Return the (X, Y) coordinate for the center point of the cell that contains the specified text.  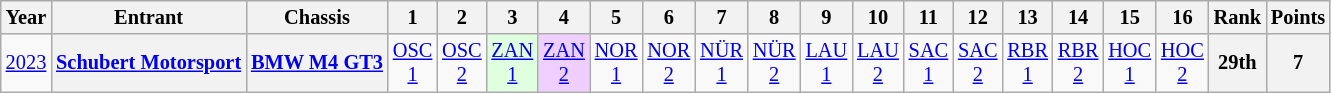
8 (774, 17)
Rank (1238, 17)
Chassis (317, 17)
Points (1298, 17)
14 (1078, 17)
ZAN1 (513, 63)
2023 (26, 63)
16 (1182, 17)
Entrant (148, 17)
ZAN2 (564, 63)
1 (412, 17)
6 (668, 17)
2 (462, 17)
Schubert Motorsport (148, 63)
NOR2 (668, 63)
29th (1238, 63)
11 (928, 17)
9 (827, 17)
BMW M4 GT3 (317, 63)
SAC2 (978, 63)
12 (978, 17)
5 (616, 17)
15 (1130, 17)
SAC1 (928, 63)
Year (26, 17)
10 (878, 17)
NÜR2 (774, 63)
OSC2 (462, 63)
HOC1 (1130, 63)
13 (1027, 17)
RBR1 (1027, 63)
LAU2 (878, 63)
HOC2 (1182, 63)
3 (513, 17)
OSC1 (412, 63)
4 (564, 17)
NOR1 (616, 63)
RBR2 (1078, 63)
NÜR1 (722, 63)
LAU1 (827, 63)
